Identify which cell holds the provided text, then report its (X, Y) central coordinate. 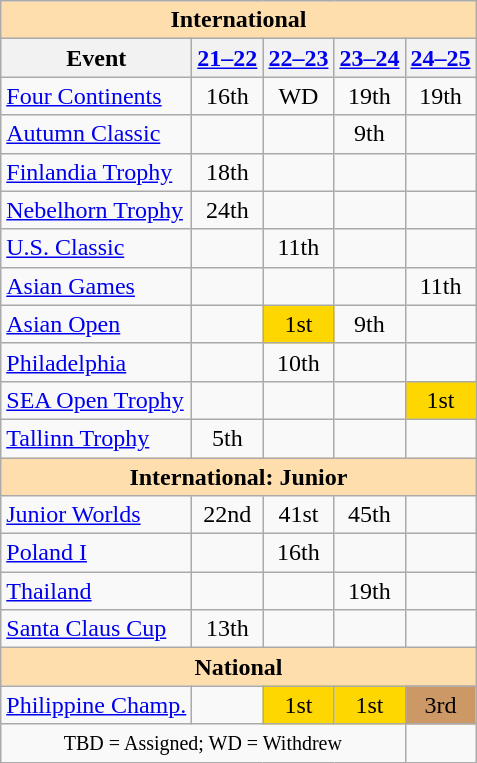
Tallinn Trophy (96, 438)
National (238, 667)
Event (96, 58)
22–23 (298, 58)
Autumn Classic (96, 134)
41st (298, 515)
Nebelhorn Trophy (96, 210)
SEA Open Trophy (96, 400)
U.S. Classic (96, 248)
21–22 (228, 58)
Poland I (96, 553)
Philadelphia (96, 362)
45th (370, 515)
13th (228, 629)
International: Junior (238, 477)
TBD = Assigned; WD = Withdrew (203, 743)
Asian Open (96, 324)
24–25 (440, 58)
Santa Claus Cup (96, 629)
18th (228, 172)
Four Continents (96, 96)
Philippine Champ. (96, 705)
22nd (228, 515)
24th (228, 210)
Finlandia Trophy (96, 172)
International (238, 20)
WD (298, 96)
3rd (440, 705)
23–24 (370, 58)
Junior Worlds (96, 515)
Asian Games (96, 286)
Thailand (96, 591)
5th (228, 438)
10th (298, 362)
